Determine the (x, y) coordinate at the center of the cell enclosing the given text.  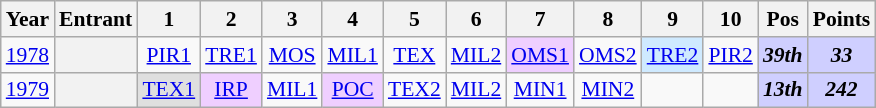
POC (352, 90)
3 (292, 19)
1978 (28, 55)
TRE1 (231, 55)
Entrant (96, 19)
Year (28, 19)
1 (168, 19)
39th (783, 55)
9 (673, 19)
OMS2 (608, 55)
7 (540, 19)
TRE2 (673, 55)
PIR2 (730, 55)
4 (352, 19)
2 (231, 19)
TEX2 (414, 90)
OMS1 (540, 55)
MOS (292, 55)
8 (608, 19)
PIR1 (168, 55)
IRP (231, 90)
5 (414, 19)
MIN2 (608, 90)
10 (730, 19)
Pos (783, 19)
242 (842, 90)
TEX (414, 55)
Points (842, 19)
13th (783, 90)
1979 (28, 90)
33 (842, 55)
6 (476, 19)
TEX1 (168, 90)
MIN1 (540, 90)
